Identify which cell holds the provided text, then report its [x, y] central coordinate. 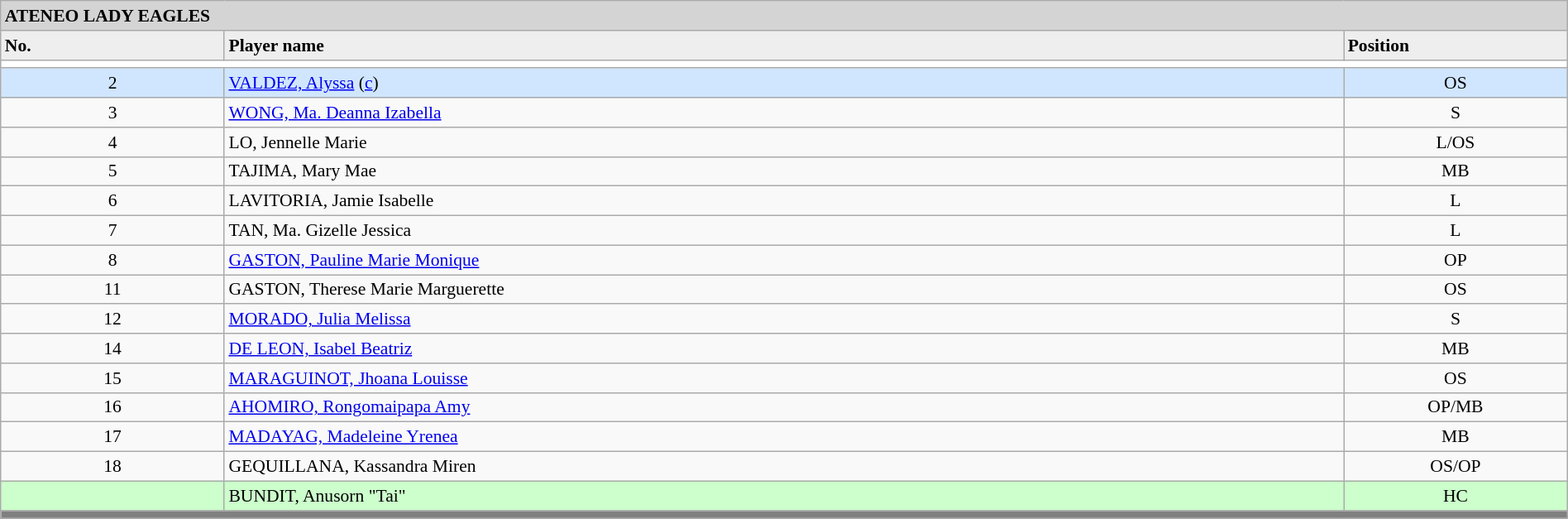
MORADO, Julia Melissa [784, 320]
16 [112, 407]
11 [112, 290]
4 [112, 142]
LAVITORIA, Jamie Isabelle [784, 201]
15 [112, 378]
LO, Jennelle Marie [784, 142]
OP [1456, 260]
OS/OP [1456, 467]
Position [1456, 46]
2 [112, 84]
No. [112, 46]
18 [112, 467]
12 [112, 320]
ATENEO LADY EAGLES [784, 16]
AHOMIRO, Rongomaipapa Amy [784, 407]
DE LEON, Isabel Beatriz [784, 348]
TAJIMA, Mary Mae [784, 171]
OP/MB [1456, 407]
17 [112, 437]
8 [112, 260]
L/OS [1456, 142]
Player name [784, 46]
7 [112, 231]
BUNDIT, Anusorn "Tai" [784, 496]
MADAYAG, Madeleine Yrenea [784, 437]
MARAGUINOT, Jhoana Louisse [784, 378]
5 [112, 171]
HC [1456, 496]
3 [112, 113]
GASTON, Therese Marie Marguerette [784, 290]
6 [112, 201]
TAN, Ma. Gizelle Jessica [784, 231]
GEQUILLANA, Kassandra Miren [784, 467]
GASTON, Pauline Marie Monique [784, 260]
14 [112, 348]
VALDEZ, Alyssa (c) [784, 84]
WONG, Ma. Deanna Izabella [784, 113]
